Capture the cell that displays the provided text and extract its [x, y] central coordinate. 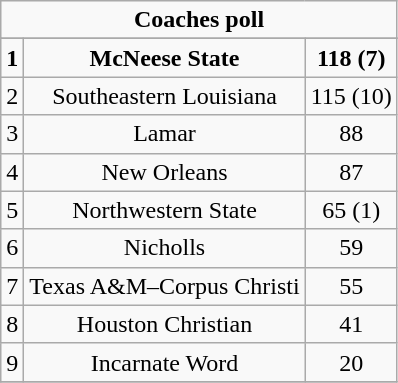
20 [351, 362]
Northwestern State [164, 210]
3 [12, 134]
1 [12, 58]
Nicholls [164, 248]
59 [351, 248]
87 [351, 172]
55 [351, 286]
88 [351, 134]
McNeese State [164, 58]
9 [12, 362]
6 [12, 248]
2 [12, 96]
115 (10) [351, 96]
8 [12, 324]
4 [12, 172]
New Orleans [164, 172]
65 (1) [351, 210]
Houston Christian [164, 324]
118 (7) [351, 58]
7 [12, 286]
Southeastern Louisiana [164, 96]
41 [351, 324]
Lamar [164, 134]
5 [12, 210]
Coaches poll [200, 20]
Texas A&M–Corpus Christi [164, 286]
Incarnate Word [164, 362]
